Detect which cell encompasses the target text, then output its [x, y] center coordinate. 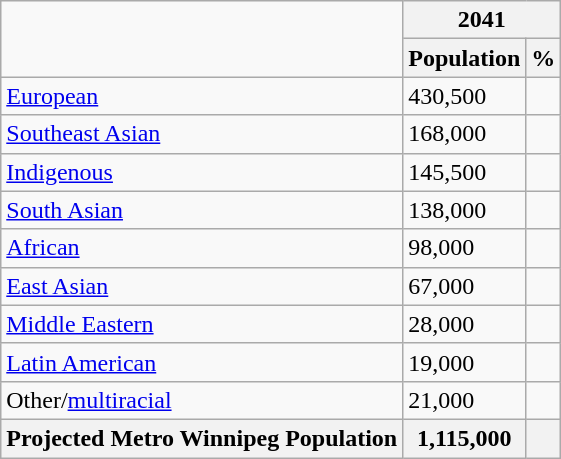
2041 [482, 20]
98,000 [464, 248]
Other/multiracial [202, 400]
21,000 [464, 400]
% [544, 58]
Population [464, 58]
138,000 [464, 210]
South Asian [202, 210]
East Asian [202, 286]
430,500 [464, 96]
European [202, 96]
Projected Metro Winnipeg Population [202, 438]
67,000 [464, 286]
Middle Eastern [202, 324]
168,000 [464, 134]
African [202, 248]
19,000 [464, 362]
Latin American [202, 362]
1,115,000 [464, 438]
28,000 [464, 324]
145,500 [464, 172]
Southeast Asian [202, 134]
Indigenous [202, 172]
